Extract the (X, Y) coordinate from the center of the cell holding the provided text.  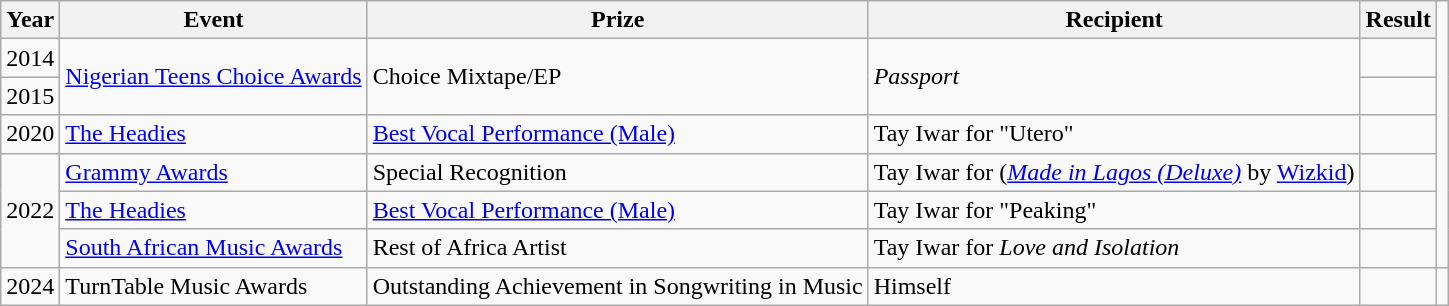
Tay Iwar for Love and Isolation (1114, 248)
Result (1398, 20)
South African Music Awards (214, 248)
Tay Iwar for (Made in Lagos (Deluxe) by Wizkid) (1114, 172)
Grammy Awards (214, 172)
2015 (30, 96)
2024 (30, 286)
Event (214, 20)
2014 (30, 58)
Passport (1114, 77)
Tay Iwar for "Peaking" (1114, 210)
Outstanding Achievement in Songwriting in Music (618, 286)
Himself (1114, 286)
Choice Mixtape/EP (618, 77)
Nigerian Teens Choice Awards (214, 77)
TurnTable Music Awards (214, 286)
Tay Iwar for "Utero" (1114, 134)
Prize (618, 20)
2022 (30, 210)
Year (30, 20)
Recipient (1114, 20)
Rest of Africa Artist (618, 248)
2020 (30, 134)
Special Recognition (618, 172)
